Output the (x, y) coordinate of the center of the cell containing the given text.  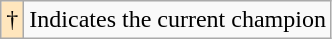
† (12, 20)
Indicates the current champion (178, 20)
